Output the (x, y) coordinate of the center of the cell containing the given text.  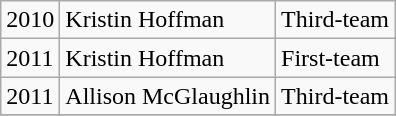
2010 (30, 20)
Allison McGlaughlin (168, 96)
First-team (336, 58)
